Provide the (X, Y) coordinate of the cell's center where the given text is located.  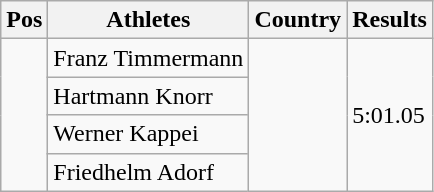
Athletes (148, 20)
Country (298, 20)
5:01.05 (390, 115)
Results (390, 20)
Pos (24, 20)
Franz Timmermann (148, 58)
Hartmann Knorr (148, 96)
Friedhelm Adorf (148, 172)
Werner Kappei (148, 134)
